Find where the given text appears and provide that cell's center as [X, Y] coordinate. 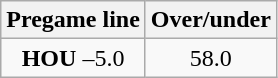
58.0 [210, 58]
Pregame line [74, 20]
HOU –5.0 [74, 58]
Over/under [210, 20]
